From the cell containing the given text, extract its center point as (x, y) coordinate. 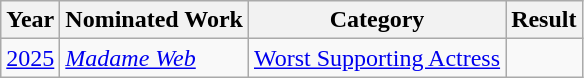
Year (30, 20)
2025 (30, 58)
Worst Supporting Actress (376, 58)
Result (544, 20)
Madame Web (154, 58)
Nominated Work (154, 20)
Category (376, 20)
